Identify which cell holds the provided text, then report its (x, y) central coordinate. 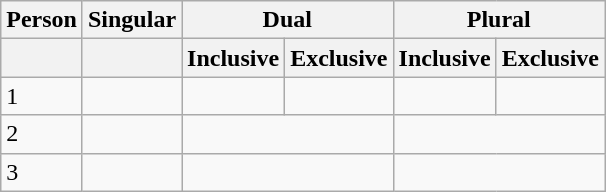
2 (42, 134)
Dual (288, 20)
Person (42, 20)
3 (42, 172)
1 (42, 96)
Singular (132, 20)
Plural (498, 20)
